Identify which cell holds the provided text, then report its [X, Y] central coordinate. 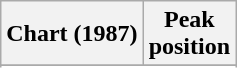
Peakposition [189, 34]
Chart (1987) [72, 34]
